For the text-containing cell, return its midpoint in (x, y) coordinate format. 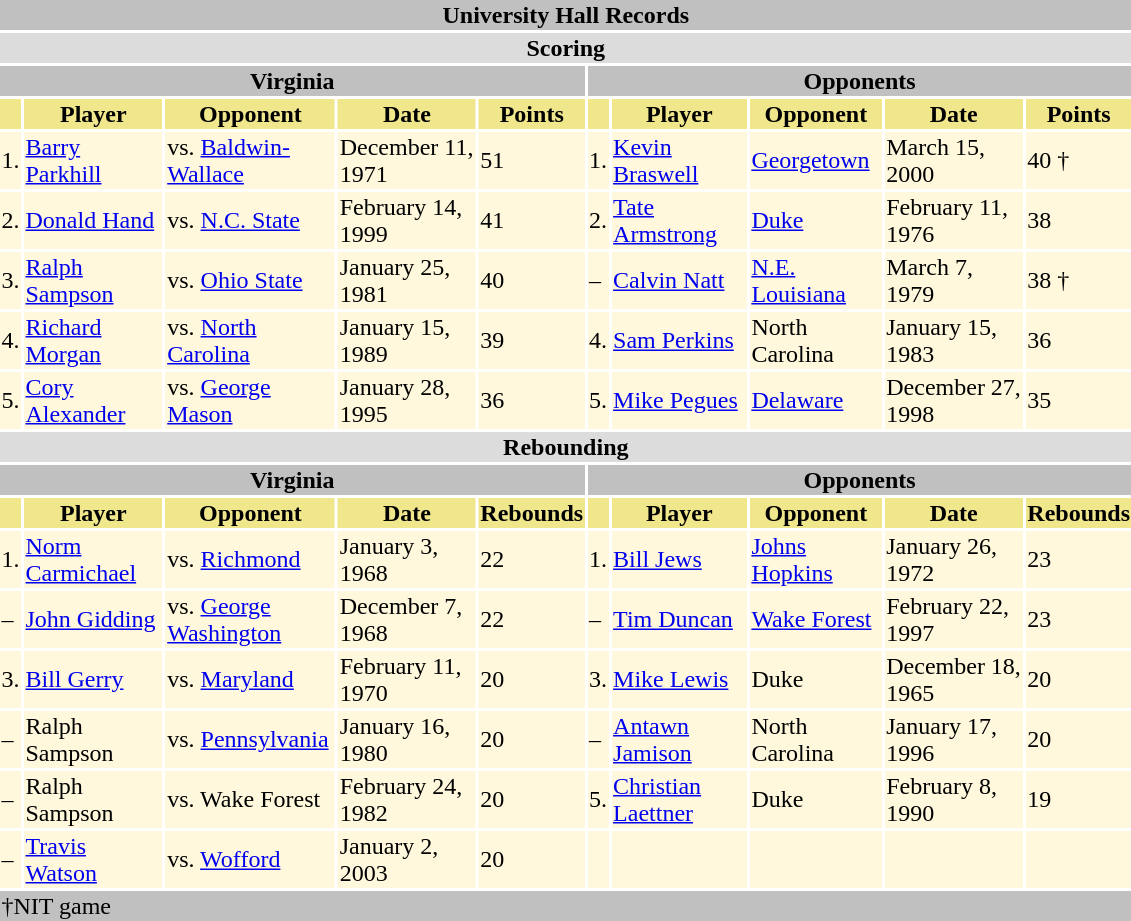
Mike Lewis (680, 680)
vs. Baldwin-Wallace (251, 160)
36 (532, 400)
December 18, 1965 (954, 680)
January 16, 1980 (407, 740)
Mike Pegues (680, 400)
January 15, 1983 (954, 340)
Tim Duncan (680, 620)
December 7, 1968 (407, 620)
Christian Laettner (680, 800)
vs. George Washington (251, 620)
vs. Pennsylvania (251, 740)
Bill Jews (680, 560)
January 28, 1995 (407, 400)
39 (532, 340)
vs. Wake Forest (251, 800)
Travis Watson (94, 860)
March 7, 1979 (954, 280)
Norm Carmichael (94, 560)
N.E. Louisiana (816, 280)
January 2, 2003 (407, 860)
vs. Wofford (251, 860)
Richard Morgan (94, 340)
January 26, 1972 (954, 560)
December 27, 1998 (954, 400)
Calvin Natt (680, 280)
vs. George Mason (251, 400)
vs. Richmond (251, 560)
vs. North Carolina (251, 340)
December 11, 1971 (407, 160)
41 (532, 220)
51 (532, 160)
February 22, 1997 (954, 620)
Cory Alexander (94, 400)
Sam Perkins (680, 340)
Points (532, 114)
Rebounds (532, 513)
vs. Ohio State (251, 280)
Donald Hand (94, 220)
vs. N.C. State (251, 220)
February 8, 1990 (954, 800)
February 11, 1976 (954, 220)
John Gidding (94, 620)
Kevin Braswell (680, 160)
January 17, 1996 (954, 740)
February 24, 1982 (407, 800)
Johns Hopkins (816, 560)
Barry Parkhill (94, 160)
Wake Forest (816, 620)
Bill Gerry (94, 680)
March 15, 2000 (954, 160)
February 11, 1970 (407, 680)
January 3, 1968 (407, 560)
Georgetown (816, 160)
February 14, 1999 (407, 220)
Tate Armstrong (680, 220)
Delaware (816, 400)
Antawn Jamison (680, 740)
January 15, 1989 (407, 340)
40 (532, 280)
vs. Maryland (251, 680)
January 25, 1981 (407, 280)
